Detect which cell encompasses the target text, then output its [X, Y] center coordinate. 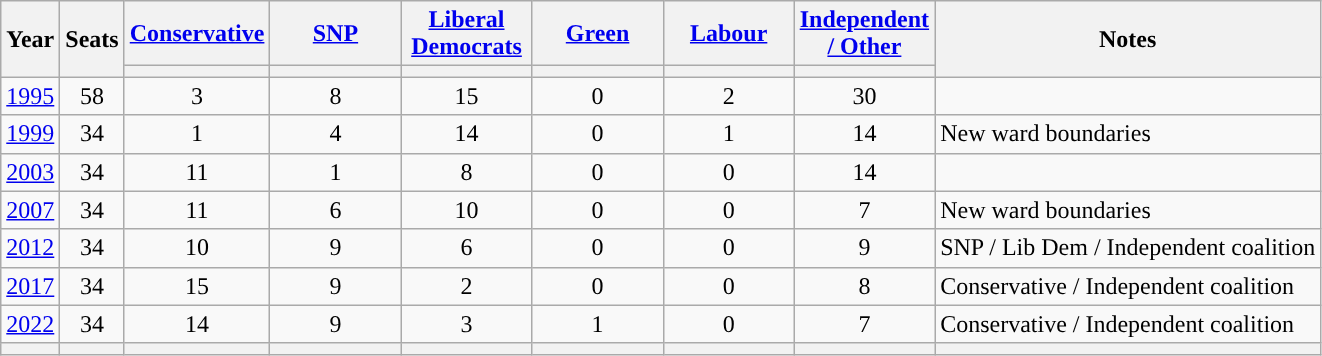
Year [30, 39]
Independent / Other [864, 34]
SNP / Lib Dem / Independent coalition [1128, 248]
SNP [336, 34]
2022 [30, 324]
30 [864, 96]
1999 [30, 134]
Notes [1128, 39]
58 [92, 96]
Conservative [197, 34]
2007 [30, 210]
2003 [30, 172]
Liberal Democrats [466, 34]
4 [336, 134]
Labour [728, 34]
2017 [30, 286]
2012 [30, 248]
Seats [92, 39]
Green [598, 34]
1995 [30, 96]
